Scan for the cell matching the given text and deliver its [X, Y] coordinate at center. 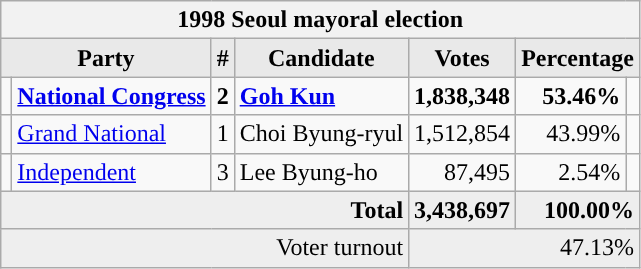
Total [205, 210]
43.99% [571, 134]
3 [222, 172]
1,512,854 [462, 134]
Percentage [578, 58]
Grand National [112, 134]
53.46% [571, 96]
3,438,697 [462, 210]
47.13% [524, 248]
100.00% [578, 210]
National Congress [112, 96]
Independent [112, 172]
# [222, 58]
Choi Byung-ryul [321, 134]
Lee Byung-ho [321, 172]
Votes [462, 58]
1 [222, 134]
1998 Seoul mayoral election [320, 20]
2 [222, 96]
87,495 [462, 172]
Goh Kun [321, 96]
Party [106, 58]
1,838,348 [462, 96]
Candidate [321, 58]
Voter turnout [205, 248]
2.54% [571, 172]
